Return the [x, y] coordinate for the center point of the cell that contains the specified text.  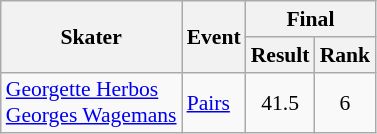
Rank [346, 55]
Final [310, 19]
Pairs [214, 102]
Event [214, 36]
Result [280, 55]
Skater [92, 36]
41.5 [280, 102]
Georgette Herbos Georges Wagemans [92, 102]
6 [346, 102]
